Identify which cell holds the provided text, then report its [X, Y] central coordinate. 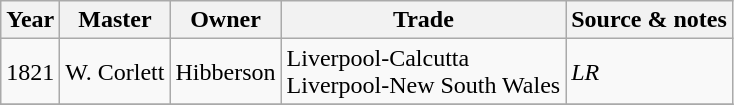
Liverpool-CalcuttaLiverpool-New South Wales [424, 72]
Hibberson [226, 72]
1821 [30, 72]
W. Corlett [115, 72]
Year [30, 20]
Source & notes [650, 20]
Trade [424, 20]
Owner [226, 20]
LR [650, 72]
Master [115, 20]
